Locate the cell with the specified text and output its (x, y) center coordinate. 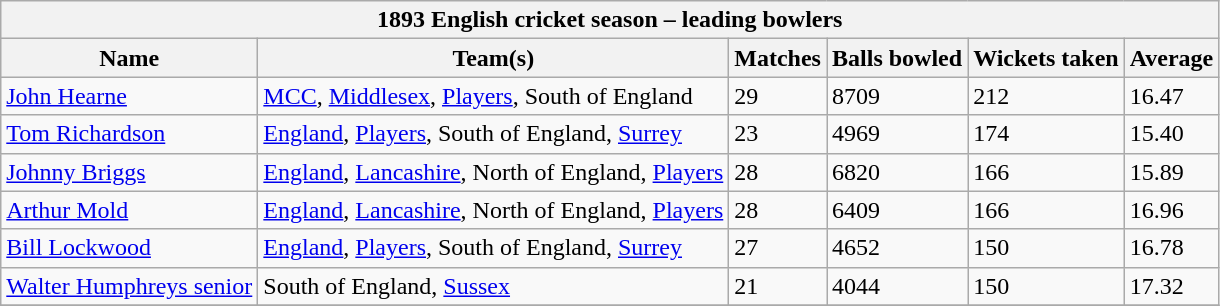
174 (1046, 134)
4652 (896, 248)
Wickets taken (1046, 58)
15.40 (1172, 134)
Team(s) (494, 58)
15.89 (1172, 172)
17.32 (1172, 286)
Bill Lockwood (130, 248)
6409 (896, 210)
Matches (778, 58)
6820 (896, 172)
21 (778, 286)
16.78 (1172, 248)
Tom Richardson (130, 134)
Name (130, 58)
South of England, Sussex (494, 286)
Arthur Mold (130, 210)
4969 (896, 134)
16.47 (1172, 96)
16.96 (1172, 210)
Balls bowled (896, 58)
John Hearne (130, 96)
8709 (896, 96)
Average (1172, 58)
27 (778, 248)
Johnny Briggs (130, 172)
Walter Humphreys senior (130, 286)
29 (778, 96)
23 (778, 134)
MCC, Middlesex, Players, South of England (494, 96)
4044 (896, 286)
212 (1046, 96)
1893 English cricket season – leading bowlers (610, 20)
